Find where the given text appears and provide that cell's center as (x, y) coordinate. 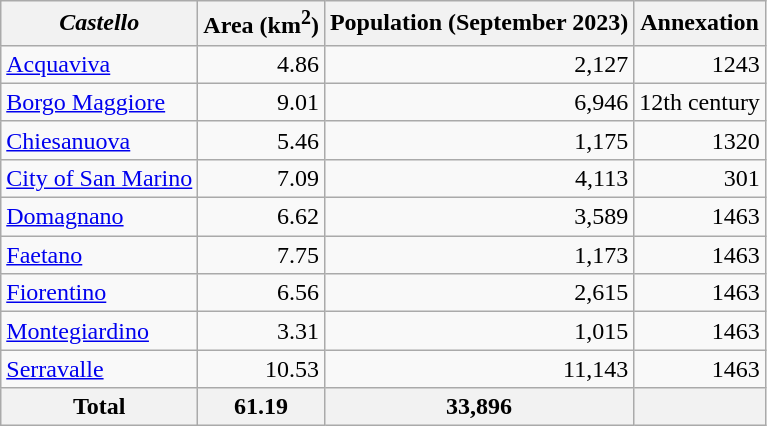
33,896 (478, 407)
9.01 (262, 102)
4.86 (262, 64)
Faetano (100, 255)
7.75 (262, 255)
Chiesanuova (100, 140)
City of San Marino (100, 178)
2,615 (478, 293)
Castello (100, 24)
61.19 (262, 407)
Montegiardino (100, 331)
Total (100, 407)
2,127 (478, 64)
Area (km2) (262, 24)
Annexation (700, 24)
6,946 (478, 102)
6.56 (262, 293)
6.62 (262, 217)
Domagnano (100, 217)
Borgo Maggiore (100, 102)
11,143 (478, 369)
1320 (700, 140)
10.53 (262, 369)
4,113 (478, 178)
7.09 (262, 178)
5.46 (262, 140)
1,173 (478, 255)
Fiorentino (100, 293)
Population (September 2023) (478, 24)
Acquaviva (100, 64)
Serravalle (100, 369)
3,589 (478, 217)
12th century (700, 102)
1,175 (478, 140)
301 (700, 178)
3.31 (262, 331)
1,015 (478, 331)
1243 (700, 64)
